Output the (X, Y) coordinate of the center of the cell containing the given text.  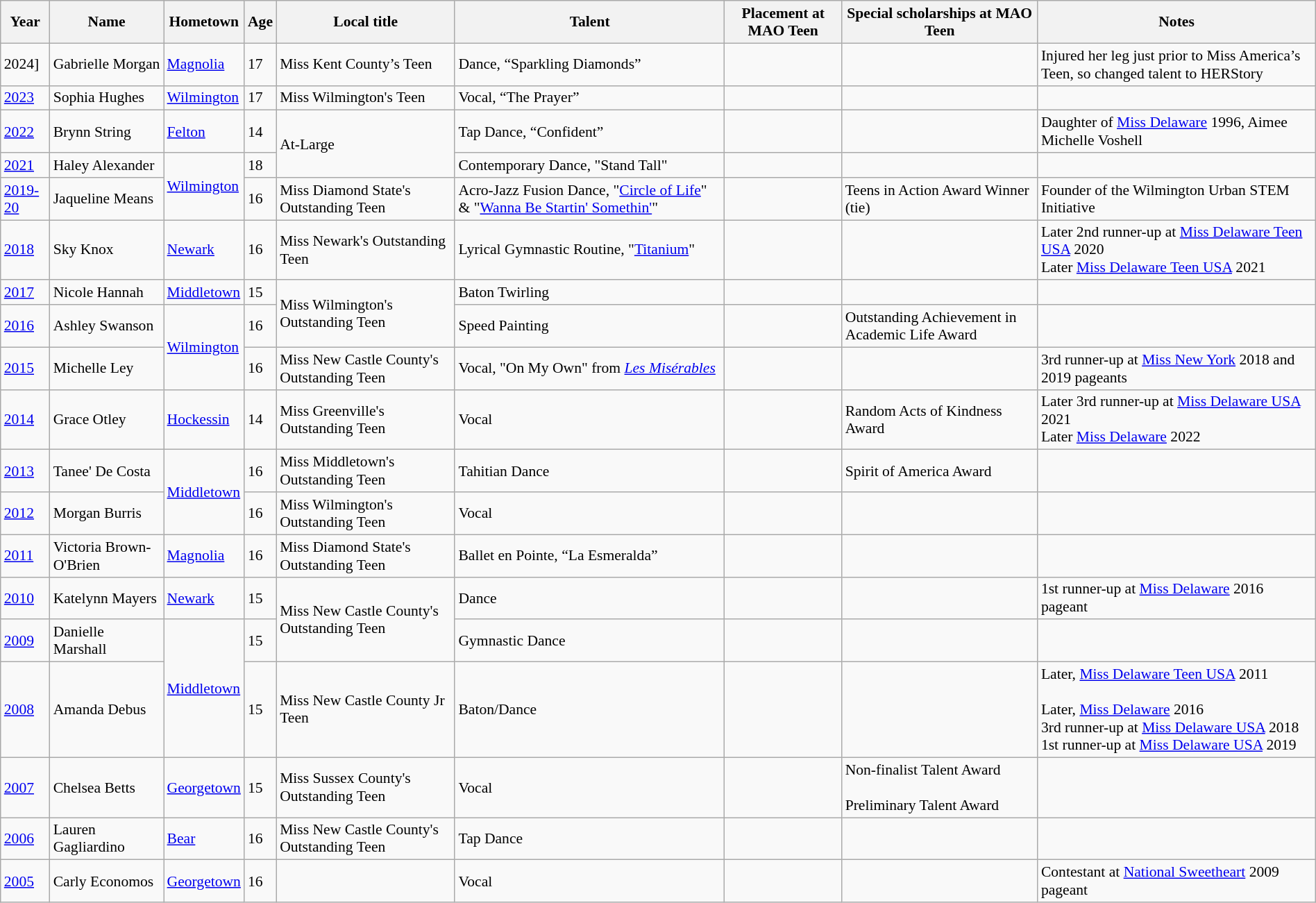
2022 (25, 132)
2021 (25, 165)
Founder of the Wilmington Urban STEM Initiative (1176, 199)
Lauren Gagliardino (107, 838)
Grace Otley (107, 419)
Dance, “Sparkling Diamonds” (589, 64)
2019-20 (25, 199)
1st runner-up at Miss Delaware 2016 pageant (1176, 598)
Gymnastic Dance (589, 641)
Tanee' De Costa (107, 471)
Vocal, “The Prayer” (589, 98)
Contestant at National Sweetheart 2009 pageant (1176, 881)
2010 (25, 598)
2012 (25, 514)
Bear (204, 838)
2013 (25, 471)
2008 (25, 710)
Miss Middletown's Outstanding Teen (365, 471)
Katelynn Mayers (107, 598)
Baton/Dance (589, 710)
2011 (25, 555)
Spirit of America Award (940, 471)
Daughter of Miss Delaware 1996, Aimee Michelle Voshell (1176, 132)
Hometown (204, 22)
Local title (365, 22)
Dance (589, 598)
Random Acts of Kindness Award (940, 419)
Tap Dance (589, 838)
Special scholarships at MAO Teen (940, 22)
Teens in Action Award Winner (tie) (940, 199)
Michelle Ley (107, 368)
Placement at MAO Teen (783, 22)
Contemporary Dance, "Stand Tall" (589, 165)
Miss Sussex County's Outstanding Teen (365, 787)
Hockessin (204, 419)
2014 (25, 419)
Tap Dance, “Confident” (589, 132)
Notes (1176, 22)
2018 (25, 250)
Year (25, 22)
Sophia Hughes (107, 98)
2006 (25, 838)
2009 (25, 641)
Later 3rd runner-up at Miss Delaware USA 2021Later Miss Delaware 2022 (1176, 419)
Miss Greenville's Outstanding Teen (365, 419)
Later 2nd runner-up at Miss Delaware Teen USA 2020Later Miss Delaware Teen USA 2021 (1176, 250)
Sky Knox (107, 250)
Chelsea Betts (107, 787)
Nicole Hannah (107, 293)
Injured her leg just prior to Miss America’s Teen, so changed talent to HERStory (1176, 64)
Felton (204, 132)
Vocal, "On My Own" from Les Misérables (589, 368)
Later, Miss Delaware Teen USA 2011Later, Miss Delaware 20163rd runner-up at Miss Delaware USA 20181st runner-up at Miss Delaware USA 2019 (1176, 710)
2017 (25, 293)
Carly Economos (107, 881)
Acro-Jazz Fusion Dance, "Circle of Life" & "Wanna Be Startin' Somethin'" (589, 199)
Danielle Marshall (107, 641)
Ballet en Pointe, “La Esmeralda” (589, 555)
Haley Alexander (107, 165)
Age (260, 22)
At-Large (365, 144)
3rd runner-up at Miss New York 2018 and 2019 pageants (1176, 368)
Lyrical Gymnastic Routine, "Titanium" (589, 250)
Baton Twirling (589, 293)
2005 (25, 881)
Miss Kent County’s Teen (365, 64)
Miss New Castle County Jr Teen (365, 710)
2023 (25, 98)
Ashley Swanson (107, 326)
2016 (25, 326)
2024] (25, 64)
Amanda Debus (107, 710)
Speed Painting (589, 326)
Miss Wilmington's Teen (365, 98)
2007 (25, 787)
Jaqueline Means (107, 199)
Tahitian Dance (589, 471)
Miss Newark's Outstanding Teen (365, 250)
Victoria Brown-O'Brien (107, 555)
Brynn String (107, 132)
2015 (25, 368)
Outstanding Achievement in Academic Life Award (940, 326)
Talent (589, 22)
18 (260, 165)
Gabrielle Morgan (107, 64)
Non-finalist Talent AwardPreliminary Talent Award (940, 787)
Morgan Burris (107, 514)
Name (107, 22)
